Detect which cell encompasses the target text, then output its (x, y) center coordinate. 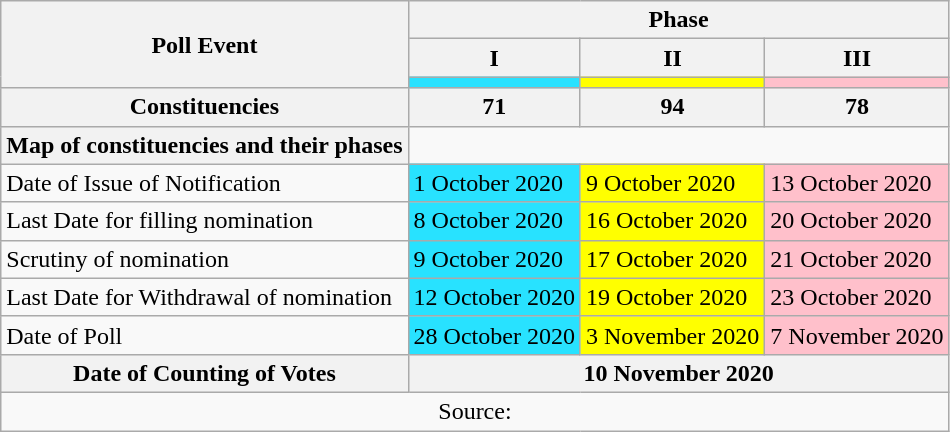
Date of Counting of Votes (204, 373)
21 October 2020 (857, 259)
Date of Issue of Notification (204, 183)
19 October 2020 (672, 297)
23 October 2020 (857, 297)
Scrutiny of nomination (204, 259)
II (672, 58)
Poll Event (204, 44)
Last Date for Withdrawal of nomination (204, 297)
94 (672, 107)
I (494, 58)
Source: (475, 411)
Map of constituencies and their phases (204, 145)
III (857, 58)
Phase (678, 20)
17 October 2020 (672, 259)
Last Date for filling nomination (204, 221)
71 (494, 107)
7 November 2020 (857, 335)
28 October 2020 (494, 335)
Date of Poll (204, 335)
16 October 2020 (672, 221)
20 October 2020 (857, 221)
1 October 2020 (494, 183)
78 (857, 107)
Constituencies (204, 107)
10 November 2020 (678, 373)
12 October 2020 (494, 297)
8 October 2020 (494, 221)
13 October 2020 (857, 183)
3 November 2020 (672, 335)
